Locate the cell with the specified text and output its [X, Y] center coordinate. 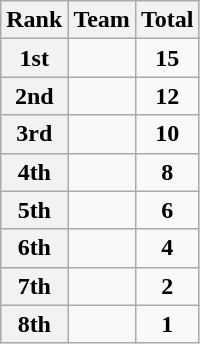
Team [102, 20]
12 [167, 96]
4th [34, 172]
8 [167, 172]
2 [167, 286]
3rd [34, 134]
1 [167, 324]
1st [34, 58]
5th [34, 210]
7th [34, 286]
8th [34, 324]
Total [167, 20]
4 [167, 248]
10 [167, 134]
15 [167, 58]
Rank [34, 20]
6th [34, 248]
6 [167, 210]
2nd [34, 96]
